Return (x, y) of the center of cell containing provided text 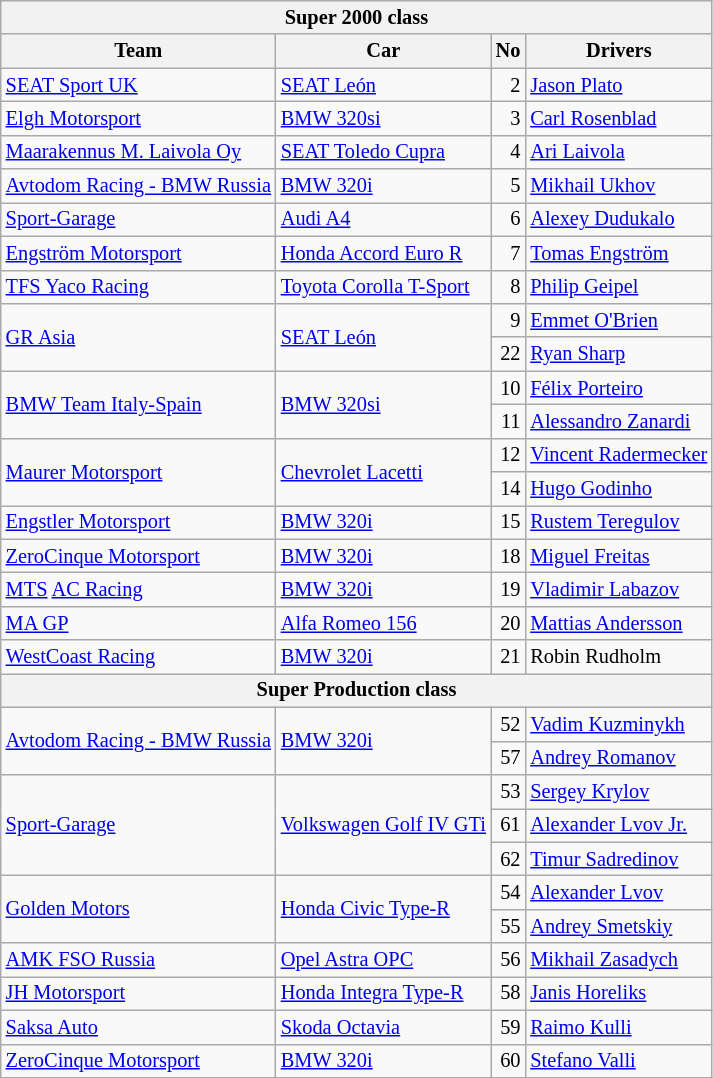
Team (138, 51)
Maarakennus M. Laivola Oy (138, 152)
22 (508, 354)
Miguel Freitas (618, 556)
7 (508, 253)
Ari Laivola (618, 152)
54 (508, 892)
GR Asia (138, 336)
60 (508, 1061)
Honda Integra Type-R (384, 993)
Car (384, 51)
Philip Geipel (618, 287)
6 (508, 219)
10 (508, 388)
12 (508, 455)
SEAT Toledo Cupra (384, 152)
9 (508, 320)
Janis Horeliks (618, 993)
18 (508, 556)
Chevrolet Lacetti (384, 472)
57 (508, 758)
Vladimir Labazov (618, 589)
WestCoast Racing (138, 657)
14 (508, 489)
JH Motorsport (138, 993)
53 (508, 791)
Rustem Teregulov (618, 522)
Volkswagen Golf IV GTi (384, 824)
56 (508, 960)
55 (508, 926)
Hugo Godinho (618, 489)
Mikhail Ukhov (618, 186)
Alexander Lvov (618, 892)
58 (508, 993)
Ryan Sharp (618, 354)
Honda Accord Euro R (384, 253)
Maurer Motorsport (138, 472)
Sergey Krylov (618, 791)
Mattias Andersson (618, 623)
61 (508, 825)
Tomas Engström (618, 253)
Emmet O'Brien (618, 320)
2 (508, 85)
Stefano Valli (618, 1061)
Golden Motors (138, 908)
Alessandro Zanardi (618, 421)
Super Production class (356, 690)
3 (508, 118)
AMK FSO Russia (138, 960)
Timur Sadredinov (618, 859)
BMW Team Italy-Spain (138, 404)
5 (508, 186)
Engstler Motorsport (138, 522)
No (508, 51)
52 (508, 724)
Mikhail Zasadych (618, 960)
Alexey Dudukalo (618, 219)
Raimo Kulli (618, 1027)
62 (508, 859)
Elgh Motorsport (138, 118)
4 (508, 152)
Félix Porteiro (618, 388)
Honda Civic Type-R (384, 908)
Opel Astra OPC (384, 960)
Alfa Romeo 156 (384, 623)
TFS Yaco Racing (138, 287)
Andrey Smetskiy (618, 926)
8 (508, 287)
Engström Motorsport (138, 253)
Audi A4 (384, 219)
Andrey Romanov (618, 758)
20 (508, 623)
Drivers (618, 51)
MTS AC Racing (138, 589)
Super 2000 class (356, 17)
59 (508, 1027)
Saksa Auto (138, 1027)
MA GP (138, 623)
Vincent Radermecker (618, 455)
21 (508, 657)
Robin Rudholm (618, 657)
Carl Rosenblad (618, 118)
15 (508, 522)
Vadim Kuzminykh (618, 724)
Skoda Octavia (384, 1027)
SEAT Sport UK (138, 85)
Toyota Corolla T-Sport (384, 287)
Jason Plato (618, 85)
19 (508, 589)
Alexander Lvov Jr. (618, 825)
11 (508, 421)
